Return (x, y) of the center of cell containing provided text 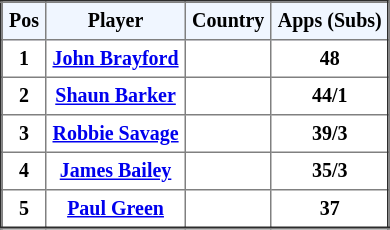
3 (24, 134)
4 (24, 171)
48 (330, 59)
1 (24, 59)
Country (228, 21)
39/3 (330, 134)
5 (24, 209)
John Brayford (116, 59)
Shaun Barker (116, 96)
Player (116, 21)
44/1 (330, 96)
Robbie Savage (116, 134)
2 (24, 96)
Paul Green (116, 209)
37 (330, 209)
Pos (24, 21)
James Bailey (116, 171)
35/3 (330, 171)
Apps (Subs) (330, 21)
